From the cell containing the given text, extract its center point as (x, y) coordinate. 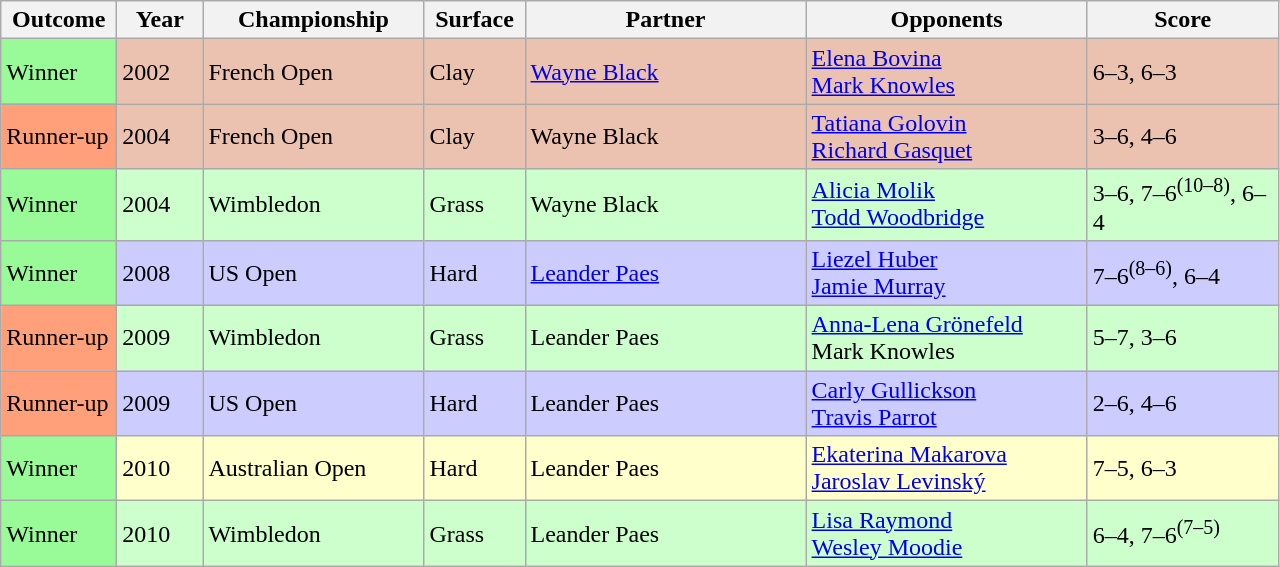
7–5, 6–3 (1182, 468)
5–7, 3–6 (1182, 338)
Australian Open (314, 468)
3–6, 7–6(10–8), 6–4 (1182, 205)
3–6, 4–6 (1182, 136)
Tatiana Golovin Richard Gasquet (946, 136)
6–3, 6–3 (1182, 72)
Outcome (59, 20)
2002 (160, 72)
2008 (160, 272)
7–6(8–6), 6–4 (1182, 272)
Alicia Molik Todd Woodbridge (946, 205)
Partner (666, 20)
Anna-Lena Grönefeld Mark Knowles (946, 338)
Surface (474, 20)
Opponents (946, 20)
Ekaterina Makarova Jaroslav Levinský (946, 468)
Carly Gullickson Travis Parrot (946, 404)
Year (160, 20)
Championship (314, 20)
Score (1182, 20)
Lisa Raymond Wesley Moodie (946, 534)
2–6, 4–6 (1182, 404)
6–4, 7–6(7–5) (1182, 534)
Elena Bovina Mark Knowles (946, 72)
Liezel Huber Jamie Murray (946, 272)
